Identify which cell holds the provided text, then report its [x, y] central coordinate. 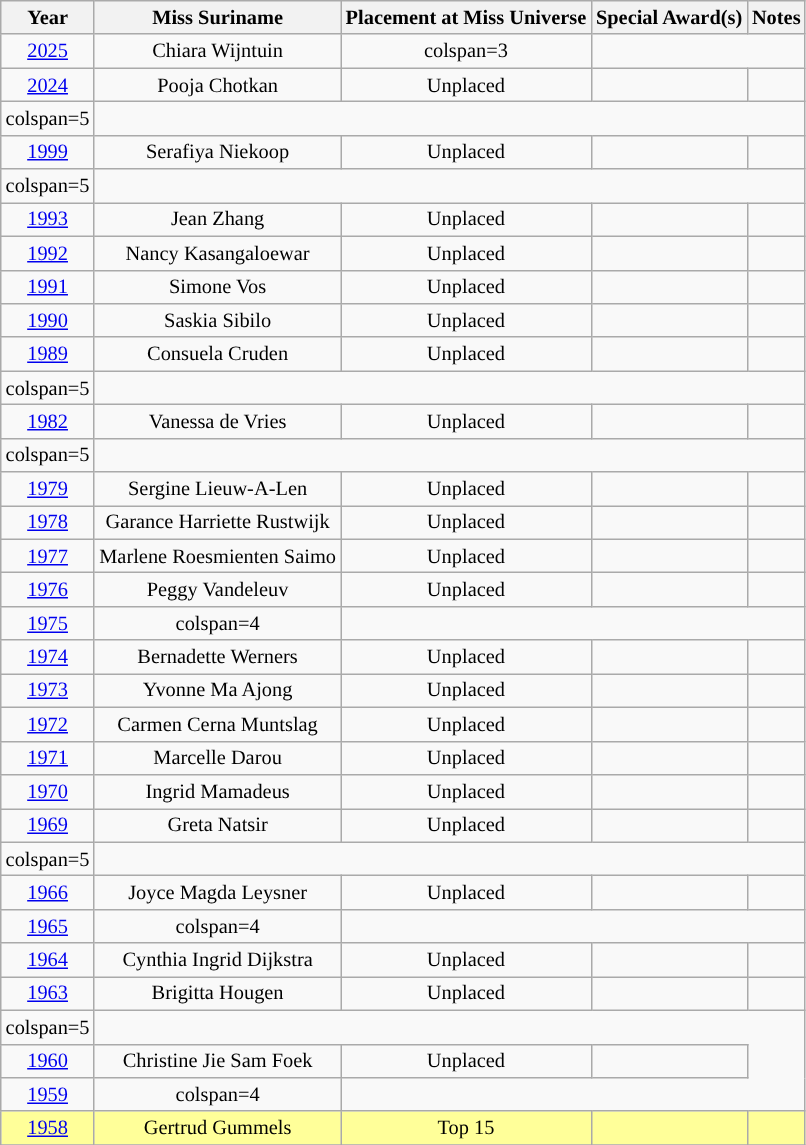
Joyce Magda Leysner [217, 892]
Vanessa de Vries [217, 421]
Brigitta Hougen [217, 993]
Chiara Wijntuin [217, 51]
1971 [48, 758]
1969 [48, 825]
1973 [48, 690]
Notes [776, 17]
colspan=3 [466, 51]
1972 [48, 724]
Consuela Cruden [217, 354]
1965 [48, 926]
Special Award(s) [669, 17]
Pooja Chotkan [217, 85]
1963 [48, 993]
Nancy Kasangaloewar [217, 253]
1959 [48, 1094]
2024 [48, 85]
Cynthia Ingrid Dijkstra [217, 960]
Serafiya Niekoop [217, 152]
1966 [48, 892]
1978 [48, 522]
Simone Vos [217, 287]
1991 [48, 287]
1999 [48, 152]
Saskia Sibilo [217, 320]
Peggy Vandeleuv [217, 589]
1958 [48, 1128]
Greta Natsir [217, 825]
Top 15 [466, 1128]
1977 [48, 556]
1990 [48, 320]
Yvonne Ma Ajong [217, 690]
Christine Jie Sam Foek [217, 1061]
Ingrid Mamadeus [217, 791]
Jean Zhang [217, 219]
Miss Suriname [217, 17]
Marcelle Darou [217, 758]
Gertrud Gummels [217, 1128]
Sergine Lieuw-A-Len [217, 489]
Year [48, 17]
Carmen Cerna Muntslag [217, 724]
Placement at Miss Universe [466, 17]
1979 [48, 489]
1974 [48, 657]
1964 [48, 960]
1960 [48, 1061]
1982 [48, 421]
1992 [48, 253]
1993 [48, 219]
1970 [48, 791]
Garance Harriette Rustwijk [217, 522]
1976 [48, 589]
Bernadette Werners [217, 657]
1975 [48, 623]
Marlene Roesmienten Saimo [217, 556]
1989 [48, 354]
2025 [48, 51]
